Identify which cell holds the provided text, then report its [X, Y] central coordinate. 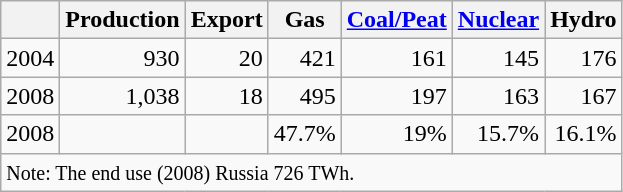
19% [396, 134]
Gas [304, 20]
Note: The end use (2008) Russia 726 TWh. [312, 172]
Coal/Peat [396, 20]
16.1% [584, 134]
47.7% [304, 134]
1,038 [122, 96]
176 [584, 58]
161 [396, 58]
Production [122, 20]
197 [396, 96]
Export [226, 20]
421 [304, 58]
2004 [30, 58]
Nuclear [498, 20]
15.7% [498, 134]
167 [584, 96]
20 [226, 58]
18 [226, 96]
145 [498, 58]
930 [122, 58]
495 [304, 96]
Hydro [584, 20]
163 [498, 96]
